Output the (x, y) coordinate of the center of the cell containing the given text.  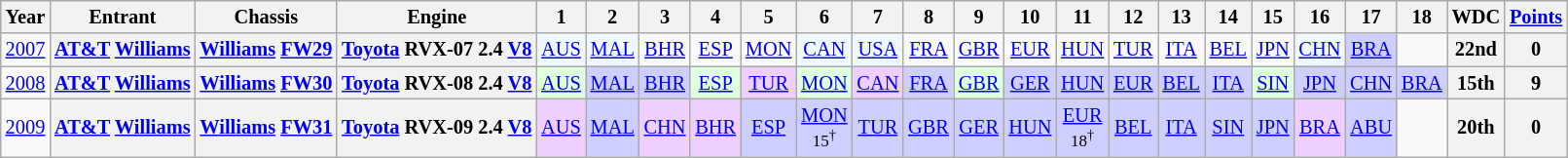
10 (1030, 17)
16 (1320, 17)
2007 (25, 50)
Williams FW31 (266, 127)
15th (1477, 83)
7 (878, 17)
Williams FW30 (266, 83)
Engine (436, 17)
12 (1133, 17)
4 (715, 17)
Year (25, 17)
8 (929, 17)
2008 (25, 83)
17 (1370, 17)
20th (1477, 127)
22nd (1477, 50)
Chassis (266, 17)
EUR18† (1082, 127)
3 (666, 17)
18 (1422, 17)
6 (823, 17)
5 (769, 17)
USA (878, 50)
MON15† (823, 127)
Toyota RVX-09 2.4 V8 (436, 127)
1 (561, 17)
Toyota RVX-08 2.4 V8 (436, 83)
WDC (1477, 17)
15 (1273, 17)
Entrant (123, 17)
Toyota RVX-07 2.4 V8 (436, 50)
14 (1228, 17)
Williams FW29 (266, 50)
Points (1536, 17)
2009 (25, 127)
11 (1082, 17)
ABU (1370, 127)
13 (1182, 17)
2 (613, 17)
